Pinpoint the cell where the given text exists, returning its [x, y] midpoint coordinate. 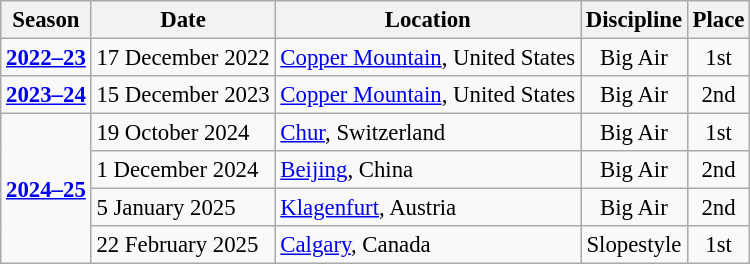
Calgary, Canada [428, 245]
22 February 2025 [183, 245]
Slopestyle [634, 245]
2024–25 [46, 189]
Chur, Switzerland [428, 133]
Beijing, China [428, 170]
2022–23 [46, 58]
Place [718, 20]
2023–24 [46, 95]
5 January 2025 [183, 208]
Location [428, 20]
15 December 2023 [183, 95]
Klagenfurt, Austria [428, 208]
17 December 2022 [183, 58]
Season [46, 20]
19 October 2024 [183, 133]
Discipline [634, 20]
Date [183, 20]
1 December 2024 [183, 170]
